Output the (X, Y) coordinate of the center of the cell containing the given text.  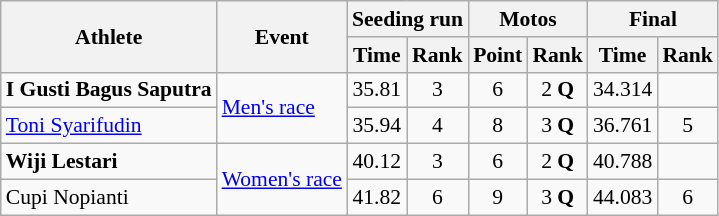
35.94 (377, 126)
35.81 (377, 90)
44.083 (622, 197)
Toni Syarifudin (109, 126)
Motos (528, 19)
41.82 (377, 197)
Point (498, 55)
Men's race (282, 108)
Wiji Lestari (109, 162)
Women's race (282, 180)
I Gusti Bagus Saputra (109, 90)
Athlete (109, 36)
40.788 (622, 162)
36.761 (622, 126)
8 (498, 126)
9 (498, 197)
4 (438, 126)
34.314 (622, 90)
Seeding run (408, 19)
Final (653, 19)
5 (688, 126)
Cupi Nopianti (109, 197)
Event (282, 36)
40.12 (377, 162)
